Detect which cell encompasses the target text, then output its (X, Y) center coordinate. 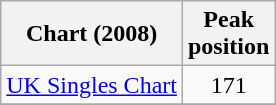
UK Singles Chart (92, 85)
Chart (2008) (92, 34)
171 (228, 85)
Peakposition (228, 34)
